Identify which cell holds the provided text, then report its (x, y) central coordinate. 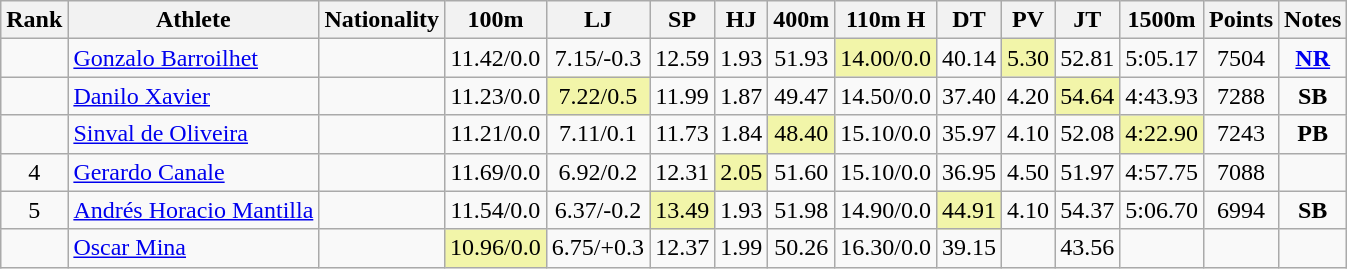
Sinval de Oliveira (194, 134)
51.98 (802, 210)
1.84 (742, 134)
DT (970, 20)
5:05.17 (1162, 58)
7288 (1240, 96)
11.23/0.0 (496, 96)
1.87 (742, 96)
44.91 (970, 210)
Notes (1313, 20)
54.37 (1088, 210)
6994 (1240, 210)
14.50/0.0 (886, 96)
4 (34, 172)
7.22/0.5 (598, 96)
PB (1313, 134)
6.92/0.2 (598, 172)
Rank (34, 20)
49.47 (802, 96)
HJ (742, 20)
43.56 (1088, 248)
4:57.75 (1162, 172)
Oscar Mina (194, 248)
16.30/0.0 (886, 248)
51.93 (802, 58)
7.15/-0.3 (598, 58)
4:43.93 (1162, 96)
SP (682, 20)
11.99 (682, 96)
5.30 (1028, 58)
Athlete (194, 20)
51.60 (802, 172)
11.73 (682, 134)
12.59 (682, 58)
36.95 (970, 172)
54.64 (1088, 96)
Nationality (382, 20)
12.37 (682, 248)
12.31 (682, 172)
100m (496, 20)
7243 (1240, 134)
7504 (1240, 58)
37.40 (970, 96)
6.75/+0.3 (598, 248)
11.21/0.0 (496, 134)
52.08 (1088, 134)
52.81 (1088, 58)
7.11/0.1 (598, 134)
11.42/0.0 (496, 58)
Danilo Xavier (194, 96)
Gerardo Canale (194, 172)
51.97 (1088, 172)
48.40 (802, 134)
14.90/0.0 (886, 210)
13.49 (682, 210)
JT (1088, 20)
NR (1313, 58)
10.96/0.0 (496, 248)
400m (802, 20)
4.20 (1028, 96)
40.14 (970, 58)
5 (34, 210)
LJ (598, 20)
1500m (1162, 20)
14.00/0.0 (886, 58)
11.69/0.0 (496, 172)
Points (1240, 20)
110m H (886, 20)
2.05 (742, 172)
Gonzalo Barroilhet (194, 58)
11.54/0.0 (496, 210)
5:06.70 (1162, 210)
1.99 (742, 248)
7088 (1240, 172)
39.15 (970, 248)
PV (1028, 20)
6.37/-0.2 (598, 210)
50.26 (802, 248)
35.97 (970, 134)
4:22.90 (1162, 134)
4.50 (1028, 172)
Andrés Horacio Mantilla (194, 210)
